Search for the cell housing the specified text and yield its (X, Y) center coordinate. 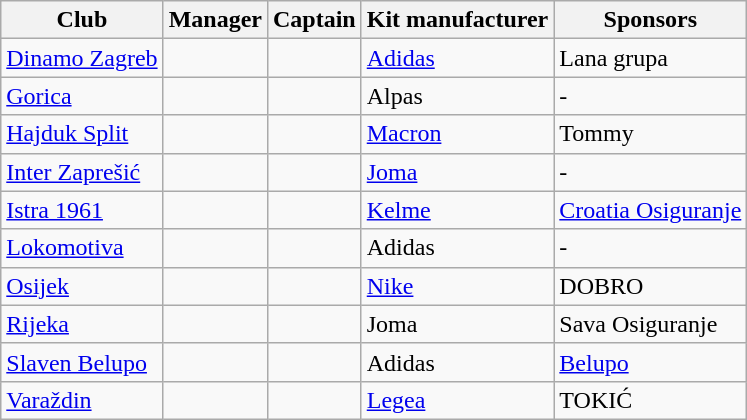
Osijek (82, 286)
DOBRO (650, 286)
Alpas (458, 96)
Lokomotiva (82, 248)
Slaven Belupo (82, 362)
Gorica (82, 96)
Legea (458, 400)
Dinamo Zagreb (82, 58)
Kit manufacturer (458, 20)
Manager (215, 20)
Macron (458, 134)
Croatia Osiguranje (650, 210)
Rijeka (82, 324)
Varaždin (82, 400)
Belupo (650, 362)
Hajduk Split (82, 134)
Sava Osiguranje (650, 324)
Captain (314, 20)
TOKIĆ (650, 400)
Club (82, 20)
Istra 1961 (82, 210)
Tommy (650, 134)
Nike (458, 286)
Sponsors (650, 20)
Kelme (458, 210)
Inter Zaprešić (82, 172)
Lana grupa (650, 58)
